Detect which cell encompasses the target text, then output its [X, Y] center coordinate. 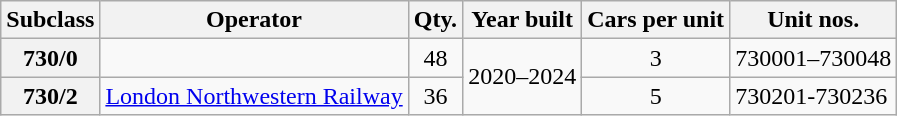
Qty. [435, 20]
730001–730048 [814, 58]
730201-730236 [814, 96]
3 [656, 58]
Subclass [50, 20]
5 [656, 96]
730/0 [50, 58]
London Northwestern Railway [254, 96]
Operator [254, 20]
Year built [522, 20]
36 [435, 96]
2020–2024 [522, 77]
730/2 [50, 96]
48 [435, 58]
Unit nos. [814, 20]
Cars per unit [656, 20]
